Locate the cell with the specified text and output its [x, y] center coordinate. 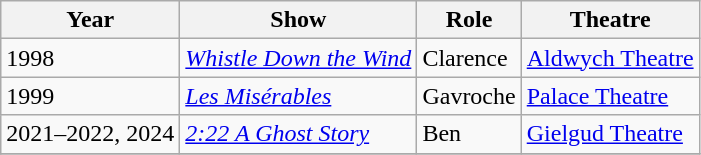
Ben [469, 134]
Theatre [610, 20]
Aldwych Theatre [610, 58]
Show [298, 20]
Clarence [469, 58]
1998 [90, 58]
2:22 A Ghost Story [298, 134]
Year [90, 20]
Gavroche [469, 96]
Les Misérables [298, 96]
Role [469, 20]
2021–2022, 2024 [90, 134]
1999 [90, 96]
Gielgud Theatre [610, 134]
Whistle Down the Wind [298, 58]
Palace Theatre [610, 96]
